Find where the given text appears and provide that cell's center as [X, Y] coordinate. 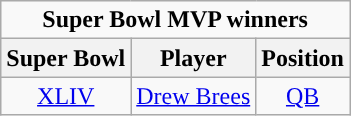
Player [194, 58]
QB [303, 96]
XLIV [66, 96]
Super Bowl [66, 58]
Super Bowl MVP winners [176, 20]
Drew Brees [194, 96]
Position [303, 58]
